Locate the cell with the specified text and output its (X, Y) center coordinate. 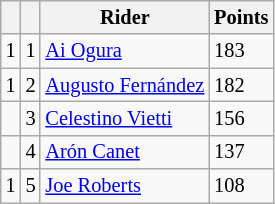
137 (241, 152)
Points (241, 17)
Augusto Fernández (124, 85)
183 (241, 51)
108 (241, 186)
4 (31, 152)
156 (241, 118)
Celestino Vietti (124, 118)
Rider (124, 17)
3 (31, 118)
Joe Roberts (124, 186)
2 (31, 85)
182 (241, 85)
Arón Canet (124, 152)
5 (31, 186)
Ai Ogura (124, 51)
